Identify which cell holds the provided text, then report its (X, Y) central coordinate. 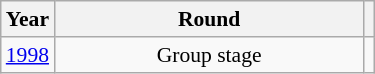
Round (209, 19)
Group stage (209, 55)
1998 (28, 55)
Year (28, 19)
